From the cell containing the given text, extract its center point as [x, y] coordinate. 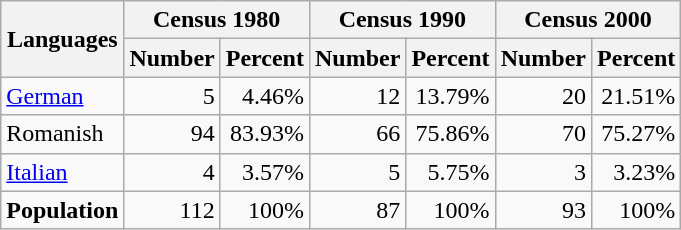
Population [62, 210]
5.75% [450, 172]
70 [543, 134]
4.46% [264, 96]
83.93% [264, 134]
3 [543, 172]
3.23% [636, 172]
87 [357, 210]
German [62, 96]
13.79% [450, 96]
20 [543, 96]
Languages [62, 39]
3.57% [264, 172]
Census 2000 [588, 20]
93 [543, 210]
94 [172, 134]
Italian [62, 172]
12 [357, 96]
Census 1980 [217, 20]
112 [172, 210]
Romanish [62, 134]
75.27% [636, 134]
Census 1990 [402, 20]
75.86% [450, 134]
21.51% [636, 96]
4 [172, 172]
66 [357, 134]
